Search for the cell housing the specified text and yield its [X, Y] center coordinate. 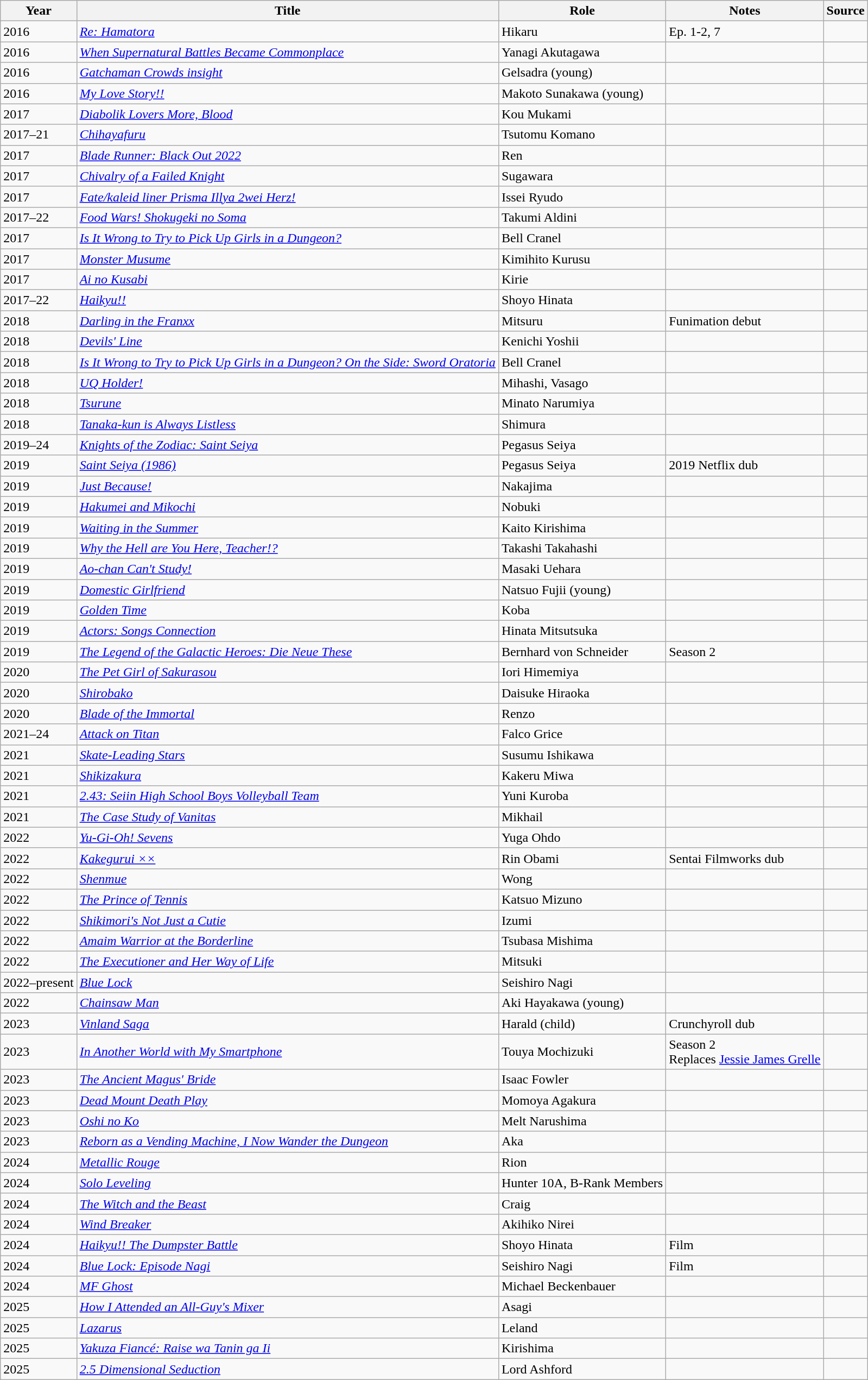
Ai no Kusabi [288, 280]
Takashi Takahashi [582, 548]
Title [288, 11]
Ren [582, 155]
Kakegurui ×× [288, 858]
Aki Hayakawa (young) [582, 1003]
Natsuo Fujii (young) [582, 589]
Season 2Replaces Jessie James Grelle [745, 1051]
Vinland Saga [288, 1024]
In Another World with My Smartphone [288, 1051]
Daisuke Hiraoka [582, 693]
Tsutomu Komano [582, 135]
Nobuki [582, 507]
MF Ghost [288, 1287]
2.43: Seiin High School Boys Volleyball Team [288, 796]
Shenmue [288, 879]
Touya Mochizuki [582, 1051]
Just Because! [288, 486]
The Prince of Tennis [288, 899]
2019–24 [39, 445]
Blade Runner: Black Out 2022 [288, 155]
Chainsaw Man [288, 1003]
Tsubasa Mishima [582, 941]
Kenichi Yoshii [582, 342]
2.5 Dimensional Seduction [288, 1369]
Domestic Girlfriend [288, 589]
Momoya Agakura [582, 1100]
Hikaru [582, 31]
Hinata Mitsutsuka [582, 631]
Chihayafuru [288, 135]
Shikizakura [288, 776]
2021–24 [39, 734]
Chivalry of a Failed Knight [288, 176]
Fate/kaleid liner Prisma Illya 2wei Herz! [288, 197]
Kakeru Miwa [582, 776]
Sugawara [582, 176]
Actors: Songs Connection [288, 631]
Takumi Aldini [582, 217]
Devils' Line [288, 342]
Monster Musume [288, 259]
Susumu Ishikawa [582, 755]
Iori Himemiya [582, 672]
Darling in the Franxx [288, 321]
Yuga Ohdo [582, 837]
Source [846, 11]
Lord Ashford [582, 1369]
Falco Grice [582, 734]
Is It Wrong to Try to Pick Up Girls in a Dungeon? [288, 238]
Michael Beckenbauer [582, 1287]
Reborn as a Vending Machine, I Now Wander the Dungeon [288, 1142]
Yanagi Akutagawa [582, 52]
Blue Lock: Episode Nagi [288, 1266]
Wong [582, 879]
Craig [582, 1203]
Katsuo Mizuno [582, 899]
Kirie [582, 280]
Makoto Sunakawa (young) [582, 93]
Lazarus [288, 1328]
Knights of the Zodiac: Saint Seiya [288, 445]
Yu-Gi-Oh! Sevens [288, 837]
Amaim Warrior at the Borderline [288, 941]
Metallic Rouge [288, 1162]
Why the Hell are You Here, Teacher!? [288, 548]
Kirishima [582, 1349]
Rion [582, 1162]
Food Wars! Shokugeki no Soma [288, 217]
Gelsadra (young) [582, 73]
My Love Story!! [288, 93]
Solo Leveling [288, 1183]
The Executioner and Her Way of Life [288, 962]
Akihiko Nirei [582, 1224]
Mihashi, Vasago [582, 383]
The Witch and the Beast [288, 1203]
Blade of the Immortal [288, 714]
Shirobako [288, 693]
Bernhard von Schneider [582, 652]
Harald (child) [582, 1024]
Mitsuru [582, 321]
Asagi [582, 1307]
When Supernatural Battles Became Commonplace [288, 52]
Kimihito Kurusu [582, 259]
Minato Narumiya [582, 404]
Yakuza Fiancé: Raise wa Tanin ga Ii [288, 1349]
Blue Lock [288, 982]
How I Attended an All-Guy's Mixer [288, 1307]
Isaac Fowler [582, 1080]
Kaito Kirishima [582, 527]
Wind Breaker [288, 1224]
Issei Ryudo [582, 197]
Is It Wrong to Try to Pick Up Girls in a Dungeon? On the Side: Sword Oratoria [288, 362]
Ao-chan Can't Study! [288, 569]
Ep. 1-2, 7 [745, 31]
Aka [582, 1142]
Haikyu!! [288, 300]
Mikhail [582, 817]
Sentai Filmworks dub [745, 858]
Saint Seiya (1986) [288, 465]
Yuni Kuroba [582, 796]
Role [582, 11]
Shimura [582, 424]
2017–21 [39, 135]
Melt Narushima [582, 1121]
Hakumei and Mikochi [288, 507]
Rin Obami [582, 858]
Masaki Uehara [582, 569]
Dead Mount Death Play [288, 1100]
Hunter 10A, B-Rank Members [582, 1183]
Tsurune [288, 404]
Diabolik Lovers More, Blood [288, 114]
Mitsuki [582, 962]
Kou Mukami [582, 114]
Attack on Titan [288, 734]
Golden Time [288, 610]
Funimation debut [745, 321]
Tanaka-kun is Always Listless [288, 424]
Izumi [582, 921]
The Pet Girl of Sakurasou [288, 672]
Crunchyroll dub [745, 1024]
Year [39, 11]
Waiting in the Summer [288, 527]
Nakajima [582, 486]
Haikyu!! The Dumpster Battle [288, 1245]
The Case Study of Vanitas [288, 817]
2022–present [39, 982]
Shikimori's Not Just a Cutie [288, 921]
2019 Netflix dub [745, 465]
Season 2 [745, 652]
Koba [582, 610]
Oshi no Ko [288, 1121]
UQ Holder! [288, 383]
The Ancient Magus' Bride [288, 1080]
Re: Hamatora [288, 31]
Skate-Leading Stars [288, 755]
Gatchaman Crowds insight [288, 73]
Notes [745, 11]
Leland [582, 1328]
The Legend of the Galactic Heroes: Die Neue These [288, 652]
Renzo [582, 714]
